Output the (x, y) coordinate of the center of the cell containing the given text.  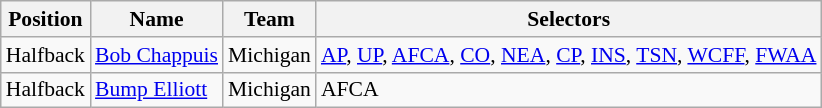
AP, UP, AFCA, CO, NEA, CP, INS, TSN, WCFF, FWAA (569, 55)
Selectors (569, 19)
Position (46, 19)
Team (270, 19)
AFCA (569, 90)
Bob Chappuis (156, 55)
Bump Elliott (156, 90)
Name (156, 19)
